Search for the cell housing the specified text and yield its (X, Y) center coordinate. 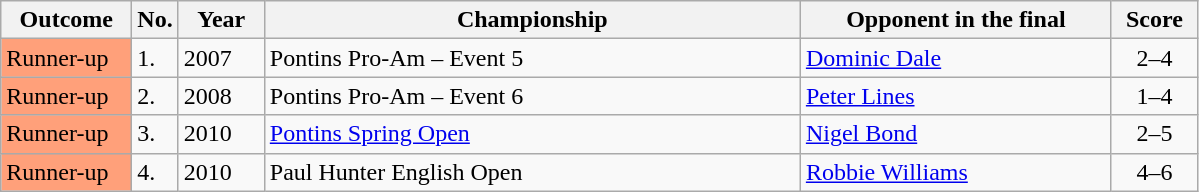
1. (155, 58)
Score (1154, 20)
Pontins Pro-Am – Event 5 (532, 58)
2008 (221, 96)
Year (221, 20)
Pontins Pro-Am – Event 6 (532, 96)
4. (155, 172)
4–6 (1154, 172)
3. (155, 134)
2–4 (1154, 58)
Nigel Bond (956, 134)
2. (155, 96)
1–4 (1154, 96)
Opponent in the final (956, 20)
No. (155, 20)
Dominic Dale (956, 58)
Pontins Spring Open (532, 134)
Outcome (66, 20)
2–5 (1154, 134)
Peter Lines (956, 96)
2007 (221, 58)
Paul Hunter English Open (532, 172)
Robbie Williams (956, 172)
Championship (532, 20)
